Return (X, Y) of the center of cell containing provided text 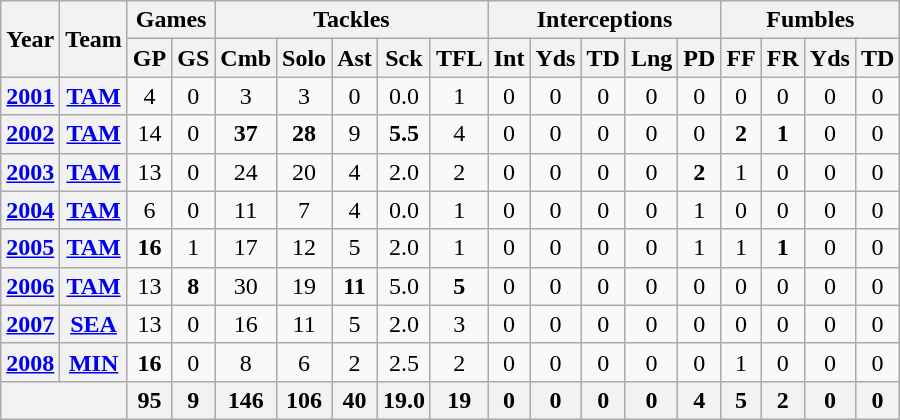
Fumbles (810, 20)
5.5 (404, 134)
5.0 (404, 286)
SEA (94, 324)
Sck (404, 58)
PD (700, 58)
37 (246, 134)
2008 (30, 362)
20 (304, 172)
2001 (30, 96)
2003 (30, 172)
28 (304, 134)
24 (246, 172)
GS (194, 58)
17 (246, 248)
2002 (30, 134)
FR (782, 58)
FF (741, 58)
2006 (30, 286)
Games (170, 20)
Ast (355, 58)
12 (304, 248)
2005 (30, 248)
146 (246, 400)
Lng (651, 58)
Cmb (246, 58)
GP (149, 58)
TFL (459, 58)
7 (304, 210)
40 (355, 400)
106 (304, 400)
2.5 (404, 362)
95 (149, 400)
Team (94, 39)
Int (509, 58)
Interceptions (604, 20)
2004 (30, 210)
Solo (304, 58)
2007 (30, 324)
19.0 (404, 400)
Year (30, 39)
Tackles (352, 20)
MIN (94, 362)
14 (149, 134)
30 (246, 286)
